Provide the (x, y) coordinate of the cell's center where the given text is located.  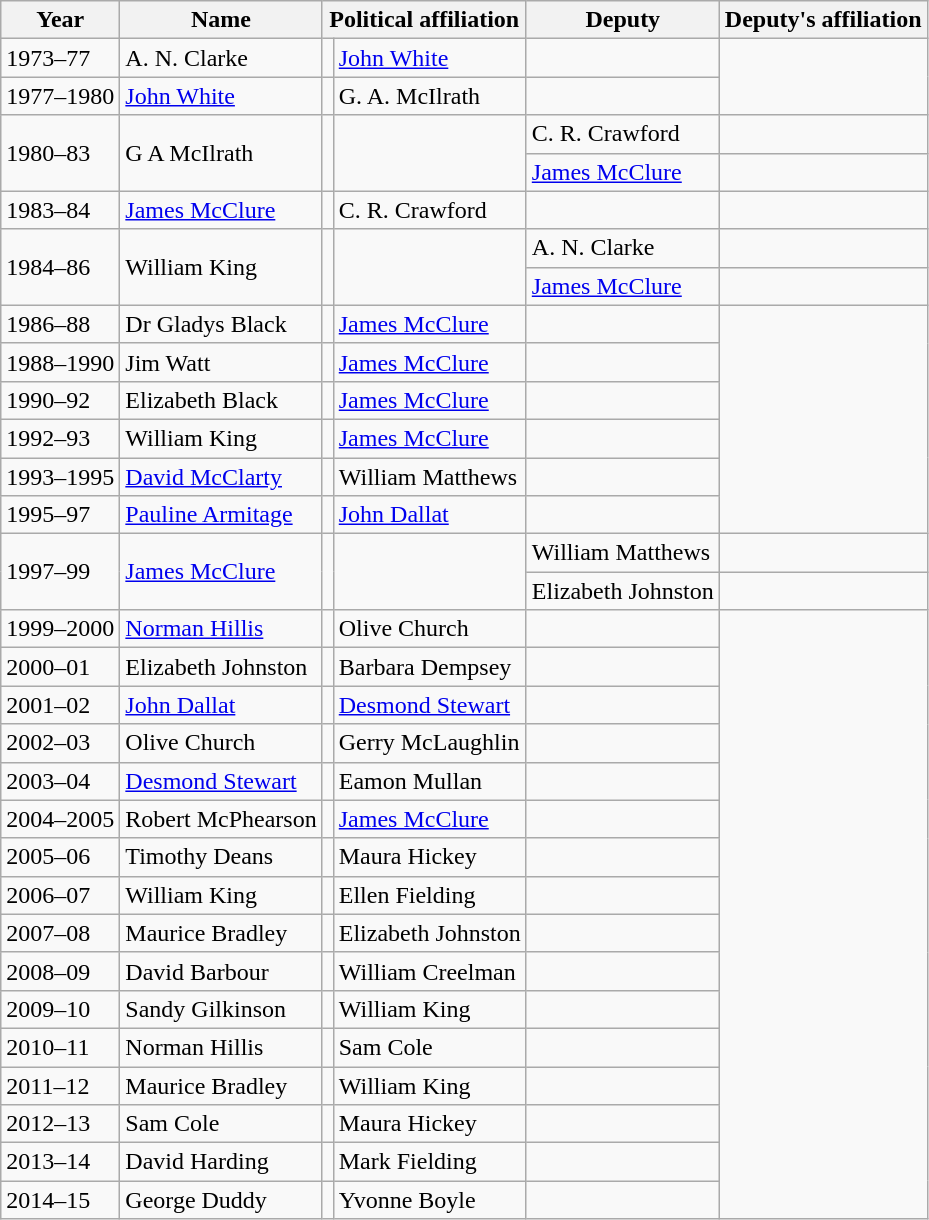
Deputy (622, 20)
G. A. McIlrath (430, 96)
1993–1995 (60, 477)
1988–1990 (60, 362)
1984–86 (60, 267)
Robert McPhearson (221, 819)
Timothy Deans (221, 857)
1995–97 (60, 515)
Mark Fielding (430, 1162)
2006–07 (60, 895)
1997–99 (60, 572)
1990–92 (60, 400)
Sandy Gilkinson (221, 1009)
1983–84 (60, 210)
2007–08 (60, 933)
David Harding (221, 1162)
G A McIlrath (221, 153)
George Duddy (221, 1200)
1986–88 (60, 324)
2000–01 (60, 667)
Ellen Fielding (430, 895)
2013–14 (60, 1162)
Barbara Dempsey (430, 667)
Political affiliation (424, 20)
David McClarty (221, 477)
Name (221, 20)
2008–09 (60, 971)
Yvonne Boyle (430, 1200)
1999–2000 (60, 629)
2004–2005 (60, 819)
David Barbour (221, 971)
1973–77 (60, 58)
1977–1980 (60, 96)
William Creelman (430, 971)
2010–11 (60, 1047)
Year (60, 20)
2005–06 (60, 857)
Deputy's affiliation (823, 20)
1992–93 (60, 438)
Pauline Armitage (221, 515)
2014–15 (60, 1200)
1980–83 (60, 153)
Eamon Mullan (430, 781)
2011–12 (60, 1085)
2009–10 (60, 1009)
2002–03 (60, 743)
2012–13 (60, 1124)
Dr Gladys Black (221, 324)
Gerry McLaughlin (430, 743)
2001–02 (60, 705)
Jim Watt (221, 362)
2003–04 (60, 781)
Elizabeth Black (221, 400)
